Detect which cell encompasses the target text, then output its [X, Y] center coordinate. 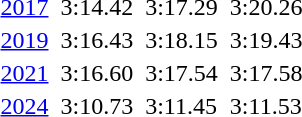
3:17.54 [182, 73]
3:18.15 [182, 40]
3:16.43 [97, 40]
3:16.60 [97, 73]
